Return (x, y) of the center of cell containing provided text 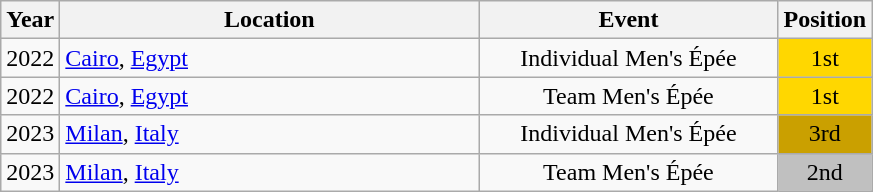
Location (270, 20)
2nd (825, 172)
Event (628, 20)
Position (825, 20)
3rd (825, 134)
Year (30, 20)
